Determine the [x, y] coordinate at the center of the cell enclosing the given text.  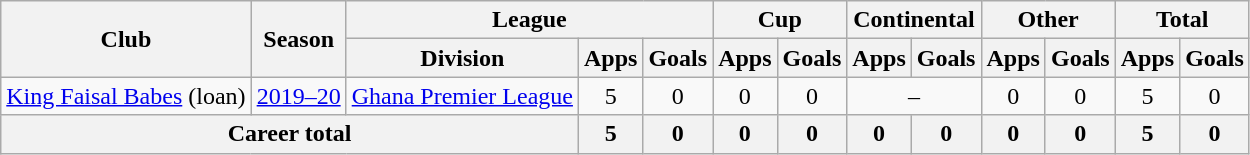
Division [462, 58]
Club [126, 39]
– [914, 96]
Other [1048, 20]
Career total [290, 134]
2019–20 [298, 96]
Total [1182, 20]
King Faisal Babes (loan) [126, 96]
Season [298, 39]
League [529, 20]
Cup [780, 20]
Ghana Premier League [462, 96]
Continental [914, 20]
